Capture the cell that displays the provided text and extract its [X, Y] central coordinate. 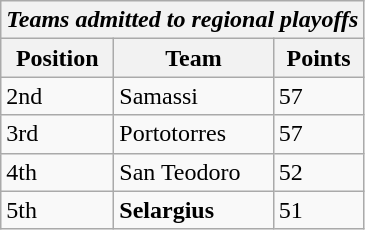
Selargius [194, 210]
Portotorres [194, 134]
San Teodoro [194, 172]
5th [58, 210]
51 [318, 210]
3rd [58, 134]
Position [58, 58]
2nd [58, 96]
Teams admitted to regional playoffs [182, 20]
Team [194, 58]
52 [318, 172]
Samassi [194, 96]
4th [58, 172]
Points [318, 58]
